Search for the cell housing the specified text and yield its [x, y] center coordinate. 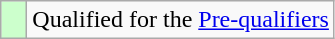
Qualified for the Pre-qualifiers [181, 20]
